Find where the given text appears and provide that cell's center as [X, Y] coordinate. 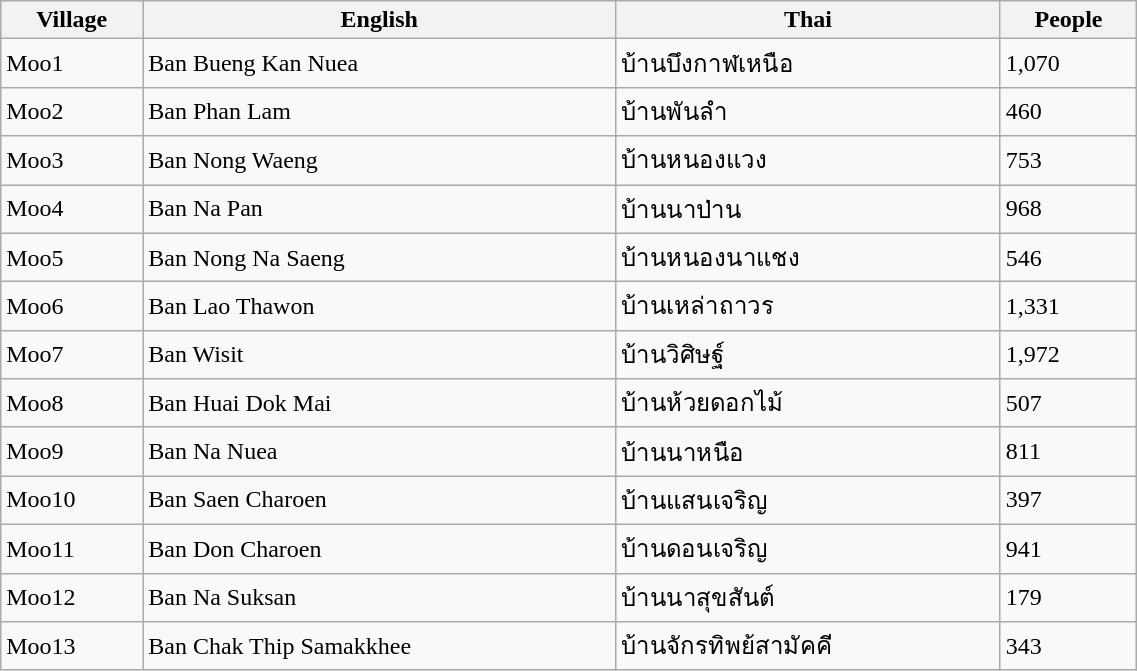
บ้านนาป่าน [808, 208]
บ้านจักรทิพย้สามัคคี [808, 646]
941 [1068, 548]
Moo5 [72, 258]
Ban Nong Na Saeng [380, 258]
Moo8 [72, 404]
460 [1068, 112]
Ban Na Nuea [380, 452]
811 [1068, 452]
Ban Huai Dok Mai [380, 404]
บ้านวิศิษฐ์ [808, 354]
บ้านดอนเจริญ [808, 548]
Ban Saen Charoen [380, 500]
บ้านเหล่าถาวร [808, 306]
Thai [808, 20]
546 [1068, 258]
Moo4 [72, 208]
บ้านแสนเจริญ [808, 500]
1,070 [1068, 64]
บ้านพันลำ [808, 112]
บ้านหนองนาแชง [808, 258]
343 [1068, 646]
บ้านหนองแวง [808, 160]
Moo12 [72, 598]
Moo2 [72, 112]
Ban Bueng Kan Nuea [380, 64]
Moo9 [72, 452]
People [1068, 20]
Moo10 [72, 500]
Ban Na Pan [380, 208]
Ban Wisit [380, 354]
English [380, 20]
บ้านบึงกาฬเหนือ [808, 64]
Moo6 [72, 306]
Ban Don Charoen [380, 548]
Ban Nong Waeng [380, 160]
Ban Phan Lam [380, 112]
บ้านห้วยดอกไม้ [808, 404]
บ้านนาสุขสันต์ [808, 598]
Moo13 [72, 646]
Moo11 [72, 548]
397 [1068, 500]
บ้านนาหนือ [808, 452]
Village [72, 20]
1,331 [1068, 306]
Ban Lao Thawon [380, 306]
Moo3 [72, 160]
1,972 [1068, 354]
507 [1068, 404]
Moo7 [72, 354]
968 [1068, 208]
Ban Chak Thip Samakkhee [380, 646]
753 [1068, 160]
179 [1068, 598]
Ban Na Suksan [380, 598]
Moo1 [72, 64]
